Detect which cell encompasses the target text, then output its (x, y) center coordinate. 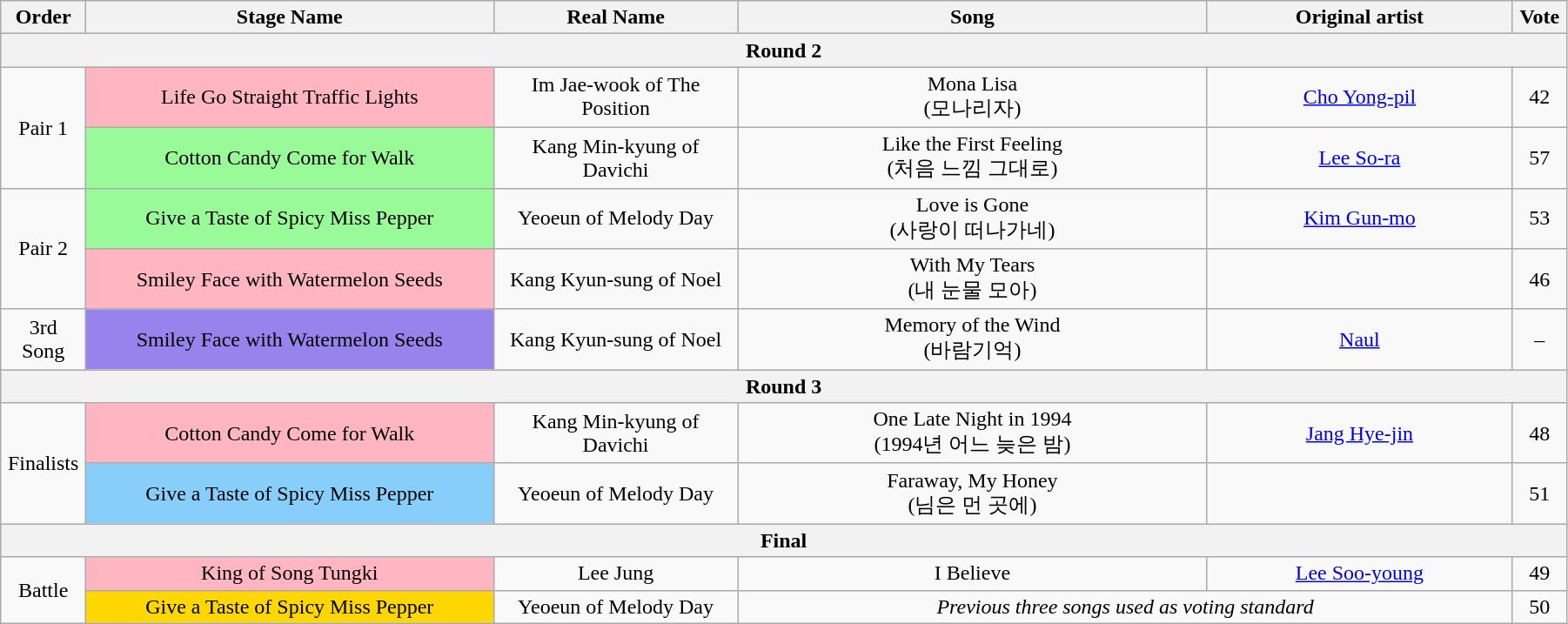
51 (1539, 493)
50 (1539, 607)
Love is Gone(사랑이 떠나가네) (973, 218)
57 (1539, 158)
Song (973, 17)
Order (44, 17)
Pair 1 (44, 127)
42 (1539, 97)
– (1539, 339)
Im Jae-wook of The Position (616, 97)
Naul (1359, 339)
Jang Hye-jin (1359, 433)
Finalists (44, 463)
46 (1539, 279)
Lee Jung (616, 574)
With My Tears(내 눈물 모아) (973, 279)
Life Go Straight Traffic Lights (290, 97)
Battle (44, 590)
53 (1539, 218)
One Late Night in 1994(1994년 어느 늦은 밤) (973, 433)
48 (1539, 433)
Lee Soo-young (1359, 574)
Kim Gun-mo (1359, 218)
49 (1539, 574)
Cho Yong-pil (1359, 97)
Stage Name (290, 17)
Original artist (1359, 17)
Memory of the Wind(바람기억) (973, 339)
King of Song Tungki (290, 574)
Real Name (616, 17)
I Believe (973, 574)
Lee So-ra (1359, 158)
Mona Lisa(모나리자) (973, 97)
Round 2 (784, 50)
Pair 2 (44, 249)
Vote (1539, 17)
3rd Song (44, 339)
Previous three songs used as voting standard (1125, 607)
Faraway, My Honey(님은 먼 곳에) (973, 493)
Like the First Feeling(처음 느낌 그대로) (973, 158)
Round 3 (784, 386)
Final (784, 540)
